Determine the (X, Y) coordinate at the center of the cell enclosing the given text.  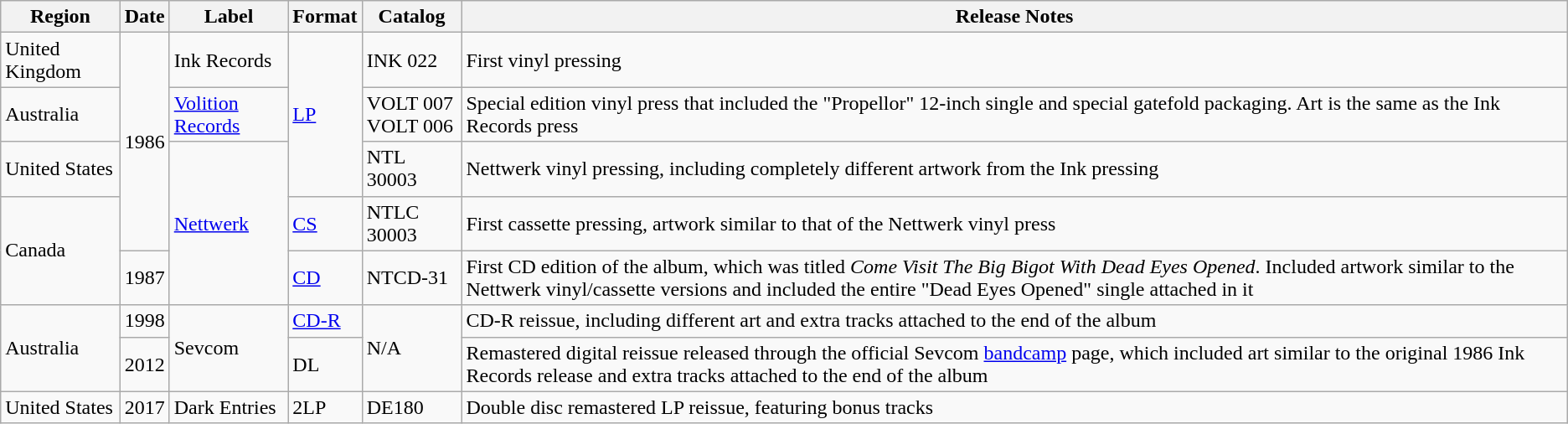
2012 (144, 364)
Nettwerk vinyl pressing, including completely different artwork from the Ink pressing (1014, 169)
2017 (144, 407)
Volition Records (229, 114)
NTLC 30003 (412, 223)
Ink Records (229, 60)
Special edition vinyl press that included the "Propellor" 12-inch single and special gatefold packaging. Art is the same as the Ink Records press (1014, 114)
Sevcom (229, 349)
DE180 (412, 407)
NTCD-31 (412, 278)
1987 (144, 278)
Date (144, 17)
Region (60, 17)
CS (325, 223)
CD-R reissue, including different art and extra tracks attached to the end of the album (1014, 321)
CD (325, 278)
Canada (60, 251)
2LP (325, 407)
Dark Entries (229, 407)
Double disc remastered LP reissue, featuring bonus tracks (1014, 407)
CD-R (325, 321)
LP (325, 114)
1998 (144, 321)
Format (325, 17)
Release Notes (1014, 17)
INK 022 (412, 60)
1986 (144, 142)
N/A (412, 349)
NTL 30003 (412, 169)
Label (229, 17)
Nettwerk (229, 223)
First cassette pressing, artwork similar to that of the Nettwerk vinyl press (1014, 223)
DL (325, 364)
First vinyl pressing (1014, 60)
Catalog (412, 17)
VOLT 007 VOLT 006 (412, 114)
United Kingdom (60, 60)
